From the cell containing the given text, extract its center point as [X, Y] coordinate. 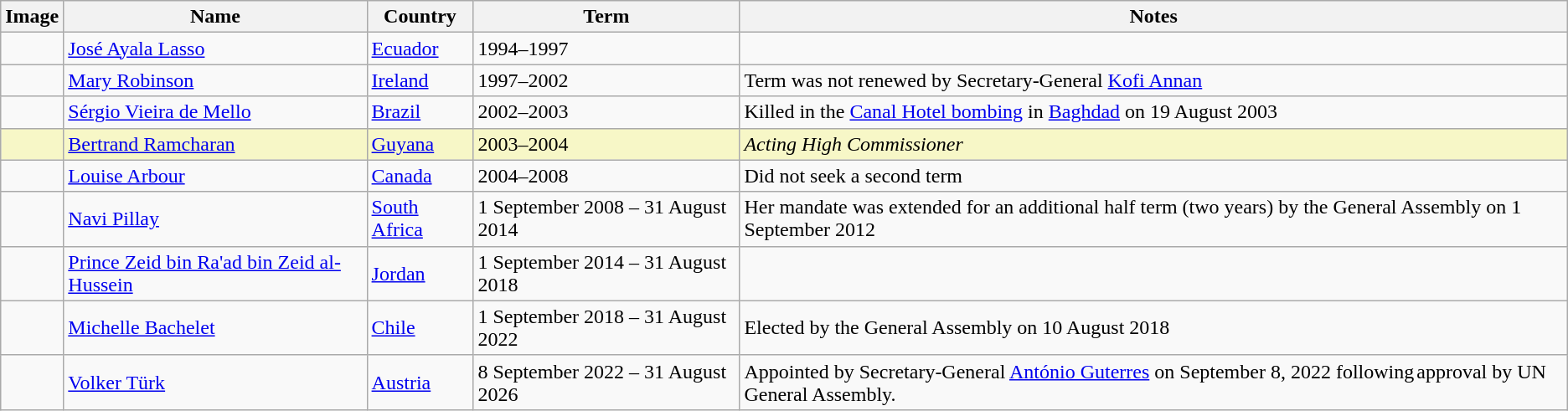
Image [32, 17]
Mary Robinson [215, 80]
South Africa [420, 219]
Brazil [420, 112]
Louise Arbour [215, 176]
8 September 2022 – 31 August 2026 [606, 382]
Bertrand Ramcharan [215, 144]
Ireland [420, 80]
Prince Zeid bin Ra'ad bin Zeid al-Hussein [215, 273]
Jordan [420, 273]
2002–2003 [606, 112]
Notes [1153, 17]
Sérgio Vieira de Mello [215, 112]
Country [420, 17]
Canada [420, 176]
1 September 2014 – 31 August 2018 [606, 273]
1 September 2018 – 31 August 2022 [606, 328]
Ecuador [420, 49]
Austria [420, 382]
Term was not renewed by Secretary-General Kofi Annan [1153, 80]
1 September 2008 – 31 August 2014 [606, 219]
1994–1997 [606, 49]
Acting High Commissioner [1153, 144]
Term [606, 17]
2004–2008 [606, 176]
Guyana [420, 144]
Michelle Bachelet [215, 328]
2003–2004 [606, 144]
Volker Türk [215, 382]
José Ayala Lasso [215, 49]
Did not seek a second term [1153, 176]
1997–2002 [606, 80]
Elected by the General Assembly on 10 August 2018 [1153, 328]
Her mandate was extended for an additional half term (two years) by the General Assembly on 1 September 2012 [1153, 219]
Appointed by Secretary-General António Guterres on September 8, 2022 following approval by UN General Assembly. [1153, 382]
Navi Pillay [215, 219]
Killed in the Canal Hotel bombing in Baghdad on 19 August 2003 [1153, 112]
Name [215, 17]
Chile [420, 328]
